Scan for the cell matching the given text and deliver its [x, y] coordinate at center. 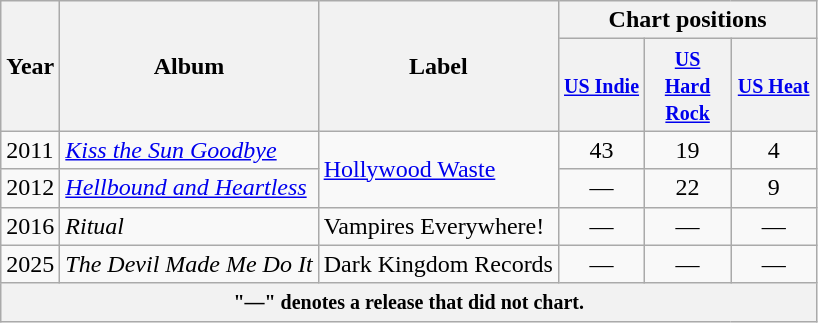
2011 [30, 150]
US Hard Rock [688, 85]
2012 [30, 188]
19 [688, 150]
9 [774, 188]
Year [30, 66]
Dark Kingdom Records [438, 264]
Kiss the Sun Goodbye [189, 150]
Hellbound and Heartless [189, 188]
"—" denotes a release that did not chart. [409, 302]
Ritual [189, 226]
Album [189, 66]
US Heat [774, 85]
4 [774, 150]
Vampires Everywhere! [438, 226]
Hollywood Waste [438, 169]
Label [438, 66]
22 [688, 188]
2025 [30, 264]
Chart positions [687, 20]
43 [601, 150]
2016 [30, 226]
The Devil Made Me Do It [189, 264]
US Indie [601, 85]
